Capture the cell that displays the provided text and extract its (x, y) central coordinate. 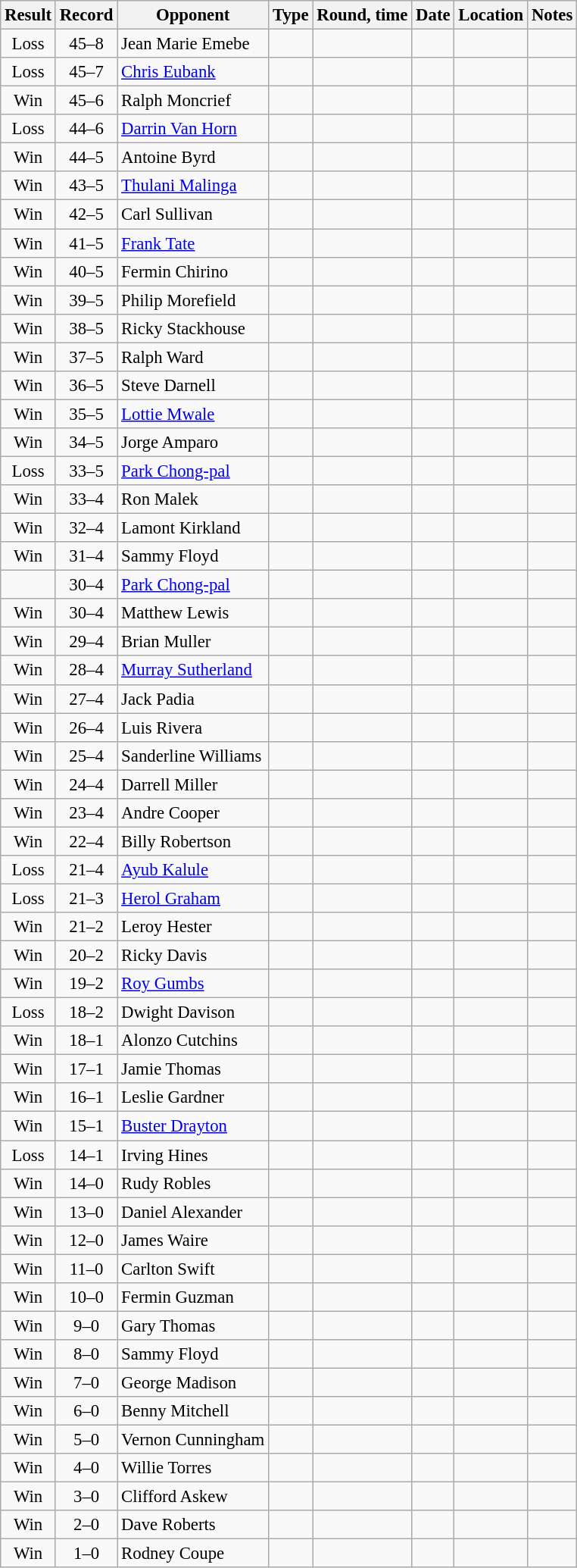
James Waire (193, 1240)
33–5 (86, 471)
Rudy Robles (193, 1183)
Roy Gumbs (193, 984)
Buster Drayton (193, 1126)
2–0 (86, 1525)
37–5 (86, 357)
16–1 (86, 1098)
44–5 (86, 158)
45–8 (86, 44)
Record (86, 15)
Dave Roberts (193, 1525)
Jean Marie Emebe (193, 44)
17–1 (86, 1069)
Ricky Stackhouse (193, 328)
Ron Malek (193, 499)
13–0 (86, 1212)
Location (491, 15)
Steve Darnell (193, 386)
31–4 (86, 556)
45–7 (86, 72)
Thulani Malinga (193, 186)
7–0 (86, 1382)
45–6 (86, 101)
23–4 (86, 813)
Fermin Chirino (193, 271)
1–0 (86, 1554)
Willie Torres (193, 1468)
22–4 (86, 841)
Sanderline Williams (193, 756)
Alonzo Cutchins (193, 1041)
Herol Graham (193, 898)
Round, time (362, 15)
39–5 (86, 300)
Carlton Swift (193, 1269)
Jack Padia (193, 699)
44–6 (86, 129)
14–0 (86, 1183)
40–5 (86, 271)
8–0 (86, 1354)
28–4 (86, 671)
Chris Eubank (193, 72)
Carl Sullivan (193, 214)
Gary Thomas (193, 1325)
Darrell Miller (193, 784)
Darrin Van Horn (193, 129)
42–5 (86, 214)
Daniel Alexander (193, 1212)
11–0 (86, 1269)
Ralph Moncrief (193, 101)
Antoine Byrd (193, 158)
38–5 (86, 328)
20–2 (86, 956)
Lottie Mwale (193, 414)
14–1 (86, 1155)
Murray Sutherland (193, 671)
Billy Robertson (193, 841)
4–0 (86, 1468)
Brian Muller (193, 642)
10–0 (86, 1297)
Jamie Thomas (193, 1069)
18–1 (86, 1041)
5–0 (86, 1440)
Opponent (193, 15)
Lamont Kirkland (193, 528)
Date (433, 15)
Type (291, 15)
Frank Tate (193, 243)
Benny Mitchell (193, 1411)
Dwight Davison (193, 1012)
15–1 (86, 1126)
43–5 (86, 186)
Notes (553, 15)
George Madison (193, 1382)
18–2 (86, 1012)
35–5 (86, 414)
Ayub Kalule (193, 870)
Matthew Lewis (193, 613)
Ricky Davis (193, 956)
Philip Morefield (193, 300)
Vernon Cunningham (193, 1440)
Result (29, 15)
Luis Rivera (193, 728)
Rodney Coupe (193, 1554)
Ralph Ward (193, 357)
32–4 (86, 528)
6–0 (86, 1411)
34–5 (86, 443)
26–4 (86, 728)
21–2 (86, 927)
Clifford Askew (193, 1497)
36–5 (86, 386)
41–5 (86, 243)
33–4 (86, 499)
9–0 (86, 1325)
27–4 (86, 699)
19–2 (86, 984)
Andre Cooper (193, 813)
Irving Hines (193, 1155)
25–4 (86, 756)
Leroy Hester (193, 927)
21–4 (86, 870)
29–4 (86, 642)
Jorge Amparo (193, 443)
3–0 (86, 1497)
21–3 (86, 898)
12–0 (86, 1240)
24–4 (86, 784)
Fermin Guzman (193, 1297)
Leslie Gardner (193, 1098)
